Scan for the cell matching the given text and deliver its [x, y] coordinate at center. 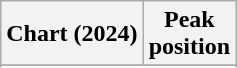
Chart (2024) [72, 34]
Peakposition [189, 34]
